Locate the cell with the specified text and output its (X, Y) center coordinate. 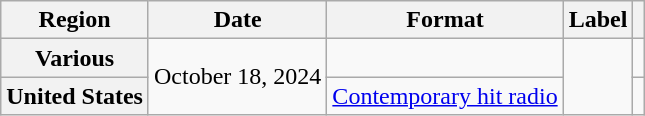
Format (445, 20)
Various (75, 58)
United States (75, 96)
October 18, 2024 (237, 77)
Contemporary hit radio (445, 96)
Region (75, 20)
Date (237, 20)
Label (598, 20)
